Search for the cell housing the specified text and yield its [x, y] center coordinate. 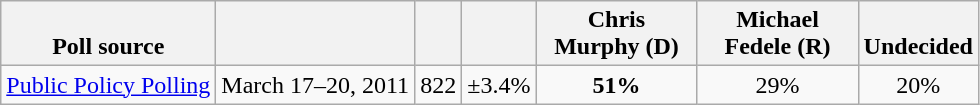
MichaelFedele (R) [778, 34]
±3.4% [499, 85]
Undecided [918, 34]
Public Policy Polling [108, 85]
20% [918, 85]
51% [616, 85]
March 17–20, 2011 [316, 85]
29% [778, 85]
822 [438, 85]
ChrisMurphy (D) [616, 34]
Poll source [108, 34]
